Capture the cell that displays the provided text and extract its (X, Y) central coordinate. 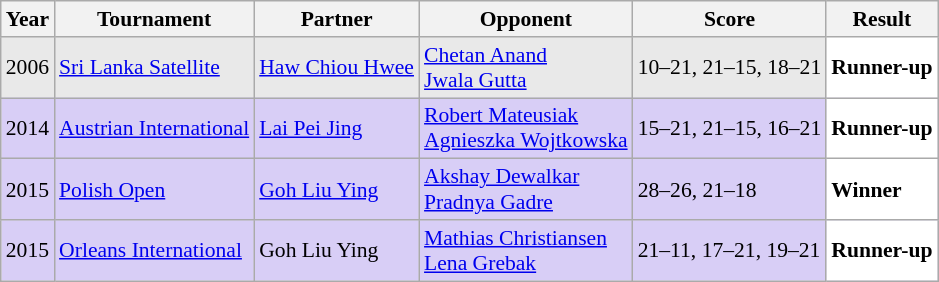
Result (882, 19)
10–21, 21–15, 18–21 (730, 68)
Year (28, 19)
Robert Mateusiak Agnieszka Wojtkowska (526, 128)
15–21, 21–15, 16–21 (730, 128)
2014 (28, 128)
Haw Chiou Hwee (336, 68)
Partner (336, 19)
2006 (28, 68)
Score (730, 19)
Sri Lanka Satellite (154, 68)
Tournament (154, 19)
Chetan Anand Jwala Gutta (526, 68)
21–11, 17–21, 19–21 (730, 250)
Orleans International (154, 250)
Austrian International (154, 128)
28–26, 21–18 (730, 190)
Polish Open (154, 190)
Mathias Christiansen Lena Grebak (526, 250)
Opponent (526, 19)
Winner (882, 190)
Lai Pei Jing (336, 128)
Akshay Dewalkar Pradnya Gadre (526, 190)
